Locate the cell with the specified text and output its (x, y) center coordinate. 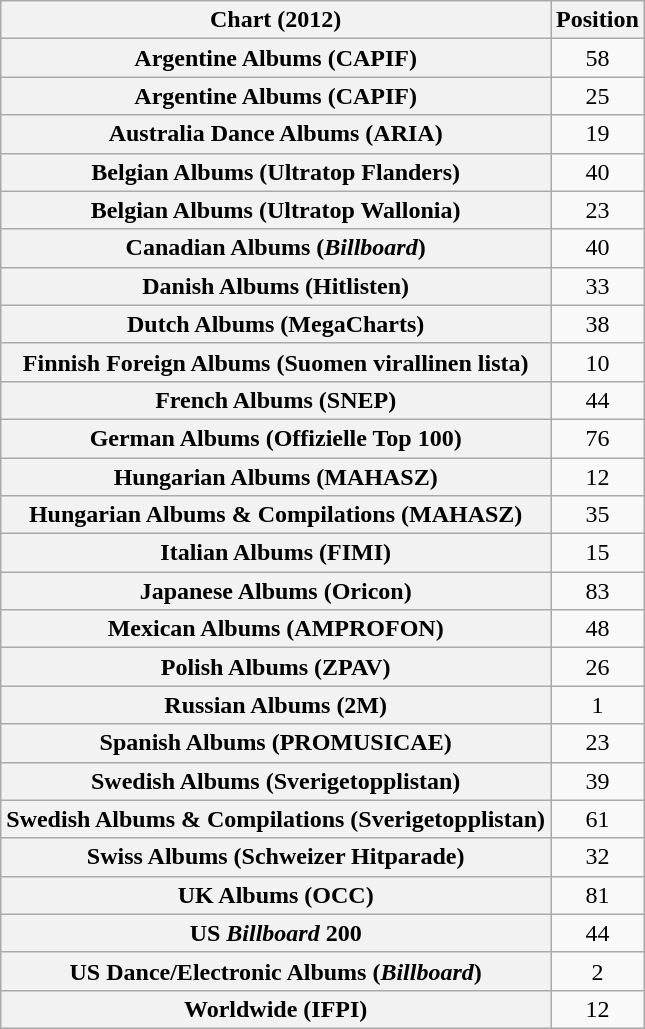
Swedish Albums & Compilations (Sverigetopplistan) (276, 819)
Australia Dance Albums (ARIA) (276, 134)
Mexican Albums (AMPROFON) (276, 629)
Spanish Albums (PROMUSICAE) (276, 743)
1 (598, 705)
2 (598, 971)
38 (598, 324)
US Dance/Electronic Albums (Billboard) (276, 971)
Swedish Albums (Sverigetopplistan) (276, 781)
Chart (2012) (276, 20)
German Albums (Offizielle Top 100) (276, 438)
26 (598, 667)
Belgian Albums (Ultratop Flanders) (276, 172)
Belgian Albums (Ultratop Wallonia) (276, 210)
58 (598, 58)
Canadian Albums (Billboard) (276, 248)
Swiss Albums (Schweizer Hitparade) (276, 857)
Position (598, 20)
US Billboard 200 (276, 933)
UK Albums (OCC) (276, 895)
33 (598, 286)
81 (598, 895)
French Albums (SNEP) (276, 400)
Finnish Foreign Albums (Suomen virallinen lista) (276, 362)
Hungarian Albums & Compilations (MAHASZ) (276, 515)
83 (598, 591)
Italian Albums (FIMI) (276, 553)
35 (598, 515)
Worldwide (IFPI) (276, 1009)
48 (598, 629)
25 (598, 96)
Japanese Albums (Oricon) (276, 591)
Hungarian Albums (MAHASZ) (276, 477)
15 (598, 553)
10 (598, 362)
19 (598, 134)
Polish Albums (ZPAV) (276, 667)
39 (598, 781)
Danish Albums (Hitlisten) (276, 286)
76 (598, 438)
Dutch Albums (MegaCharts) (276, 324)
32 (598, 857)
61 (598, 819)
Russian Albums (2М) (276, 705)
